Detect which cell encompasses the target text, then output its (x, y) center coordinate. 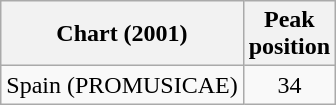
Spain (PROMUSICAE) (122, 85)
Chart (2001) (122, 34)
34 (289, 85)
Peakposition (289, 34)
